For the text-containing cell, return its midpoint in [x, y] coordinate format. 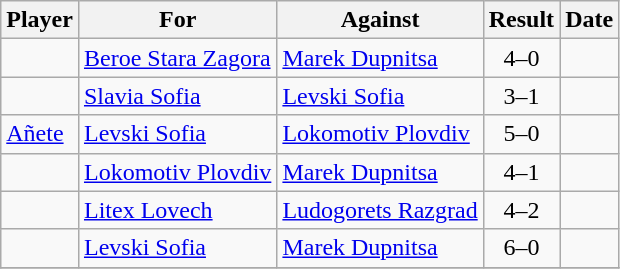
5–0 [521, 134]
Player [40, 20]
Ludogorets Razgrad [380, 210]
Date [590, 20]
4–1 [521, 172]
Against [380, 20]
6–0 [521, 248]
4–2 [521, 210]
3–1 [521, 96]
4–0 [521, 58]
Result [521, 20]
For [177, 20]
Añete [40, 134]
Litex Lovech [177, 210]
Slavia Sofia [177, 96]
Beroe Stara Zagora [177, 58]
